Scan for the cell matching the given text and deliver its [X, Y] coordinate at center. 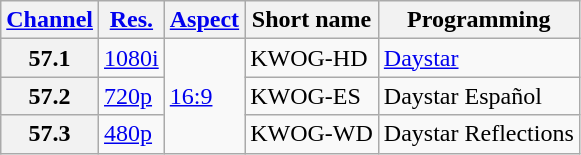
720p [132, 96]
57.2 [50, 96]
KWOG-WD [312, 134]
KWOG-ES [312, 96]
Channel [50, 20]
Res. [132, 20]
KWOG-HD [312, 58]
1080i [132, 58]
Programming [478, 20]
57.3 [50, 134]
Daystar [478, 58]
57.1 [50, 58]
Daystar Español [478, 96]
Aspect [204, 20]
480p [132, 134]
Daystar Reflections [478, 134]
16:9 [204, 96]
Short name [312, 20]
